Find where the given text appears and provide that cell's center as [X, Y] coordinate. 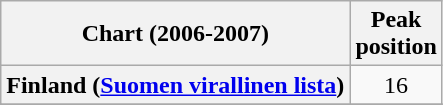
Finland (Suomen virallinen lista) [176, 85]
16 [396, 85]
Peakposition [396, 34]
Chart (2006-2007) [176, 34]
